Output the (X, Y) coordinate of the center of the cell containing the given text.  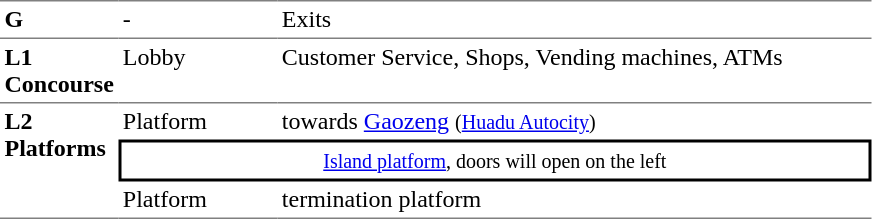
Island platform, doors will open on the left (494, 161)
L1Concourse (59, 71)
Platform (198, 122)
Lobby (198, 71)
towards Gaozeng (Huadu Autocity) (574, 122)
- (198, 19)
G (59, 19)
Exits (574, 19)
Customer Service, Shops, Vending machines, ATMs (574, 71)
